Pinpoint the cell where the given text exists, returning its (x, y) midpoint coordinate. 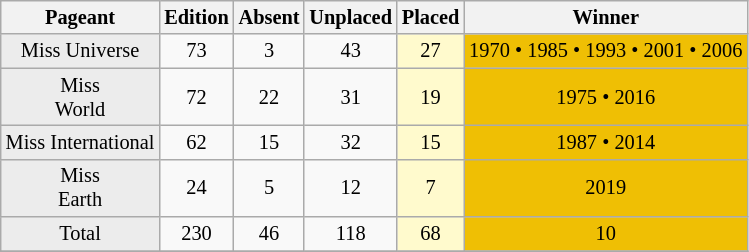
1970 • 1985 • 1993 • 2001 • 2006 (606, 51)
19 (430, 97)
43 (350, 51)
72 (196, 97)
Total (80, 234)
Pageant (80, 17)
27 (430, 51)
10 (606, 234)
5 (270, 188)
62 (196, 142)
Miss Earth (80, 188)
Miss International (80, 142)
73 (196, 51)
7 (430, 188)
46 (270, 234)
Edition (196, 17)
1987 • 2014 (606, 142)
118 (350, 234)
Unplaced (350, 17)
Placed (430, 17)
2019 (606, 188)
3 (270, 51)
12 (350, 188)
Absent (270, 17)
1975 • 2016 (606, 97)
Miss World (80, 97)
32 (350, 142)
22 (270, 97)
31 (350, 97)
Miss Universe (80, 51)
24 (196, 188)
68 (430, 234)
Winner (606, 17)
230 (196, 234)
